Provide the [x, y] coordinate of the cell's center where the given text is located.  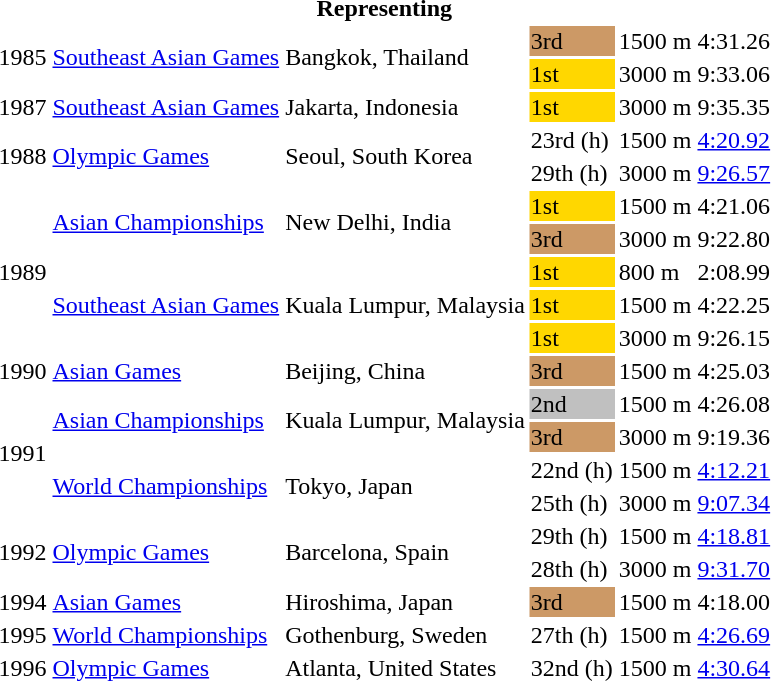
Tokyo, Japan [406, 486]
23rd (h) [572, 140]
Barcelona, Spain [406, 552]
800 m [655, 272]
25th (h) [572, 503]
Hiroshima, Japan [406, 602]
2nd [572, 404]
Seoul, South Korea [406, 156]
Bangkok, Thailand [406, 58]
27th (h) [572, 635]
New Delhi, India [406, 222]
Jakarta, Indonesia [406, 107]
Beijing, China [406, 371]
22nd (h) [572, 470]
28th (h) [572, 569]
Gothenburg, Sweden [406, 635]
